Detect which cell encompasses the target text, then output its (x, y) center coordinate. 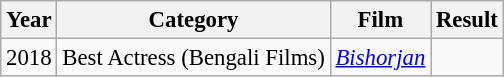
Best Actress (Bengali Films) (194, 58)
Year (29, 20)
Film (380, 20)
Result (468, 20)
Bishorjan (380, 58)
2018 (29, 58)
Category (194, 20)
